Locate the cell with the specified text and output its [X, Y] center coordinate. 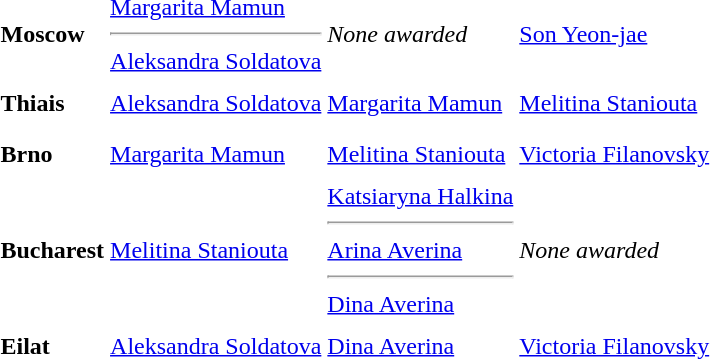
Katsiaryna Halkina Arina Averina Dina Averina [420, 250]
Aleksandra Soldatova [216, 103]
